Find where the given text appears and provide that cell's center as (X, Y) coordinate. 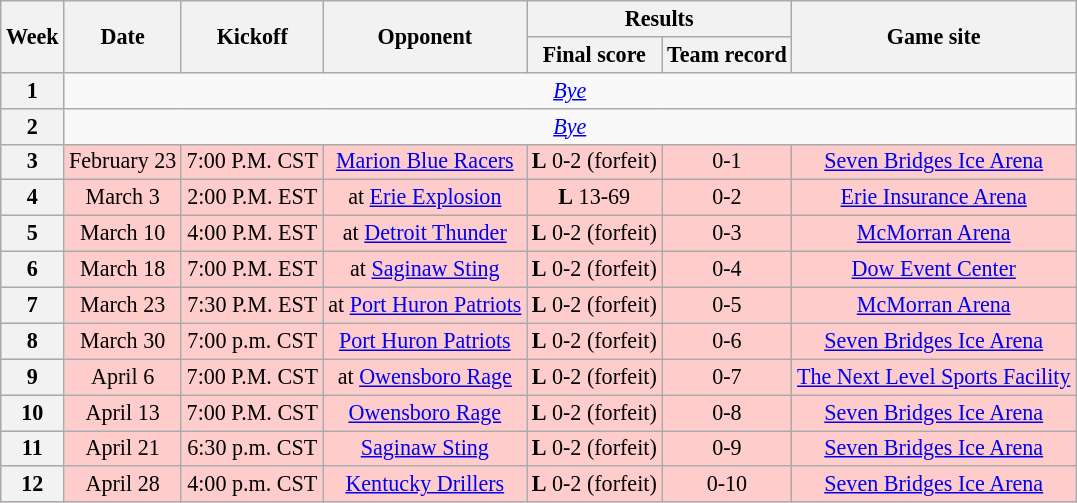
9 (32, 377)
6:30 p.m. CST (252, 448)
7:00 P.M. EST (252, 269)
Results (660, 18)
0-1 (727, 162)
6 (32, 269)
March 23 (123, 305)
March 30 (123, 341)
12 (32, 484)
10 (32, 412)
2:00 P.M. EST (252, 198)
Dow Event Center (934, 269)
0-6 (727, 341)
0-4 (727, 269)
at Detroit Thunder (425, 233)
Game site (934, 36)
Marion Blue Racers (425, 162)
April 13 (123, 412)
March 10 (123, 233)
4:00 P.M. EST (252, 233)
April 28 (123, 484)
7 (32, 305)
5 (32, 233)
0-5 (727, 305)
The Next Level Sports Facility (934, 377)
April 21 (123, 448)
Erie Insurance Arena (934, 198)
Port Huron Patriots (425, 341)
2 (32, 126)
at Saginaw Sting (425, 269)
April 6 (123, 377)
0-2 (727, 198)
L 13-69 (594, 198)
Owensboro Rage (425, 412)
Saginaw Sting (425, 448)
11 (32, 448)
Kickoff (252, 36)
March 3 (123, 198)
3 (32, 162)
Final score (594, 54)
0-3 (727, 233)
at Erie Explosion (425, 198)
7:00 p.m. CST (252, 341)
Team record (727, 54)
0-7 (727, 377)
Opponent (425, 36)
8 (32, 341)
0-8 (727, 412)
Date (123, 36)
February 23 (123, 162)
0-10 (727, 484)
Kentucky Drillers (425, 484)
at Owensboro Rage (425, 377)
1 (32, 90)
at Port Huron Patriots (425, 305)
4 (32, 198)
March 18 (123, 269)
Week (32, 36)
0-9 (727, 448)
4:00 p.m. CST (252, 484)
7:30 P.M. EST (252, 305)
